Scan for the cell matching the given text and deliver its (x, y) coordinate at center. 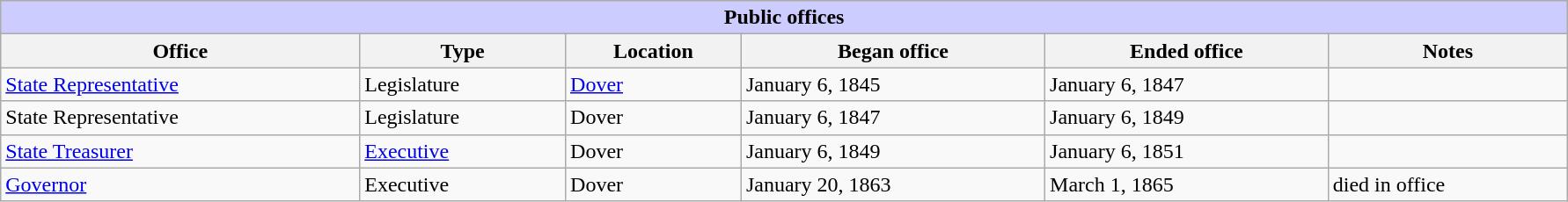
Ended office (1187, 51)
Notes (1447, 51)
died in office (1447, 184)
State Treasurer (180, 151)
March 1, 1865 (1187, 184)
January 6, 1845 (892, 84)
Public offices (785, 18)
Location (654, 51)
January 20, 1863 (892, 184)
Type (463, 51)
Began office (892, 51)
January 6, 1851 (1187, 151)
Office (180, 51)
Governor (180, 184)
